Detect which cell encompasses the target text, then output its (x, y) center coordinate. 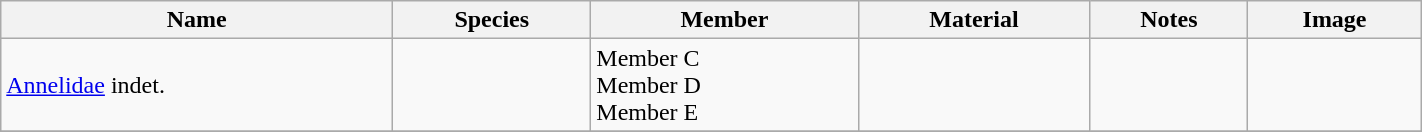
Notes (1169, 20)
Member (724, 20)
Annelidae indet. (197, 85)
Image (1334, 20)
Name (197, 20)
Material (974, 20)
Species (492, 20)
Member CMember DMember E (724, 85)
